Return (X, Y) of the center of cell containing provided text 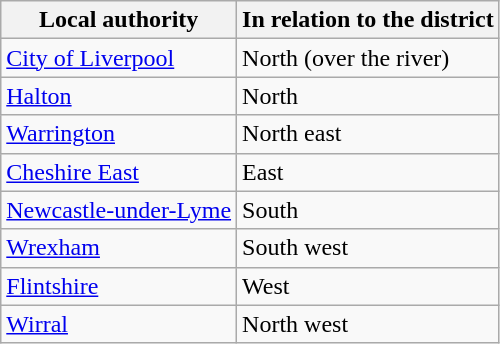
Local authority (119, 20)
Halton (119, 96)
East (368, 172)
South west (368, 248)
North (368, 96)
Wirral (119, 324)
Newcastle-under-Lyme (119, 210)
Wrexham (119, 248)
North (over the river) (368, 58)
Flintshire (119, 286)
Warrington (119, 134)
North east (368, 134)
City of Liverpool (119, 58)
South (368, 210)
North west (368, 324)
In relation to the district (368, 20)
Cheshire East (119, 172)
West (368, 286)
